Determine the (X, Y) coordinate at the center of the cell enclosing the given text.  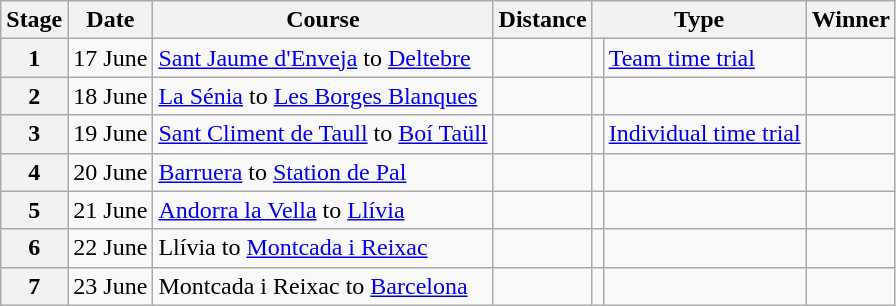
4 (34, 172)
2 (34, 96)
23 June (110, 286)
20 June (110, 172)
5 (34, 210)
21 June (110, 210)
Date (110, 20)
Barruera to Station de Pal (323, 172)
Montcada i Reixac to Barcelona (323, 286)
Type (699, 20)
Team time trial (704, 58)
18 June (110, 96)
7 (34, 286)
19 June (110, 134)
Andorra la Vella to Llívia (323, 210)
La Sénia to Les Borges Blanques (323, 96)
Stage (34, 20)
Individual time trial (704, 134)
Course (323, 20)
6 (34, 248)
Sant Climent de Taull to Boí Taüll (323, 134)
3 (34, 134)
Llívia to Montcada i Reixac (323, 248)
Winner (850, 20)
Sant Jaume d'Enveja to Deltebre (323, 58)
Distance (542, 20)
17 June (110, 58)
22 June (110, 248)
1 (34, 58)
